Detect which cell encompasses the target text, then output its (X, Y) center coordinate. 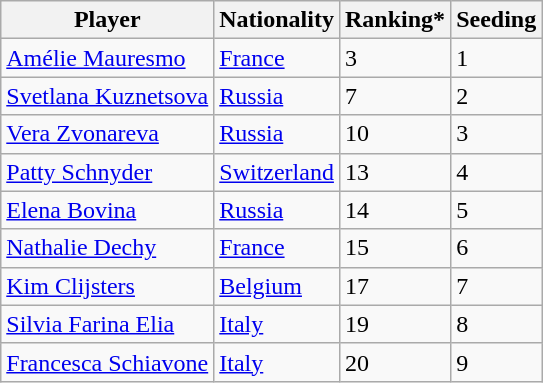
9 (496, 362)
20 (394, 362)
Patty Schnyder (108, 172)
Silvia Farina Elia (108, 324)
Nationality (277, 20)
Belgium (277, 286)
19 (394, 324)
Vera Zvonareva (108, 134)
5 (496, 210)
4 (496, 172)
17 (394, 286)
13 (394, 172)
Amélie Mauresmo (108, 58)
6 (496, 248)
Kim Clijsters (108, 286)
14 (394, 210)
15 (394, 248)
Nathalie Dechy (108, 248)
Svetlana Kuznetsova (108, 96)
1 (496, 58)
Ranking* (394, 20)
Player (108, 20)
Elena Bovina (108, 210)
Francesca Schiavone (108, 362)
Switzerland (277, 172)
10 (394, 134)
Seeding (496, 20)
2 (496, 96)
8 (496, 324)
